Return the [x, y] coordinate for the center point of the cell that contains the specified text.  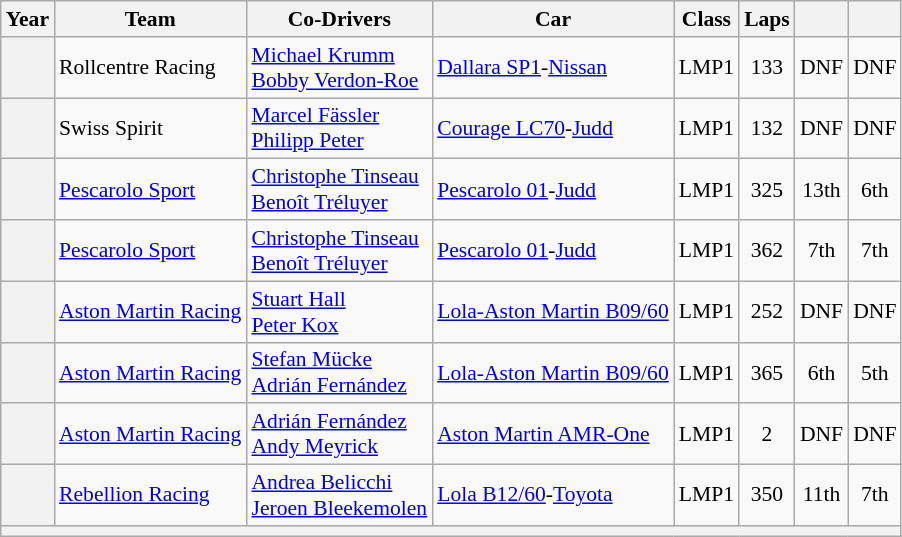
Year [28, 19]
Courage LC70-Judd [553, 128]
5th [874, 372]
Lola B12/60-Toyota [553, 496]
11th [822, 496]
252 [767, 312]
2 [767, 434]
Dallara SP1-Nissan [553, 68]
Laps [767, 19]
Aston Martin AMR-One [553, 434]
Rebellion Racing [150, 496]
133 [767, 68]
Andrea Belicchi Jeroen Bleekemolen [339, 496]
350 [767, 496]
Rollcentre Racing [150, 68]
132 [767, 128]
Car [553, 19]
Swiss Spirit [150, 128]
Co-Drivers [339, 19]
365 [767, 372]
Stuart Hall Peter Kox [339, 312]
Team [150, 19]
362 [767, 250]
Adrián Fernández Andy Meyrick [339, 434]
13th [822, 190]
Marcel Fässler Philipp Peter [339, 128]
Class [706, 19]
Stefan Mücke Adrián Fernández [339, 372]
325 [767, 190]
Michael Krumm Bobby Verdon-Roe [339, 68]
